Locate the cell with the specified text and output its [x, y] center coordinate. 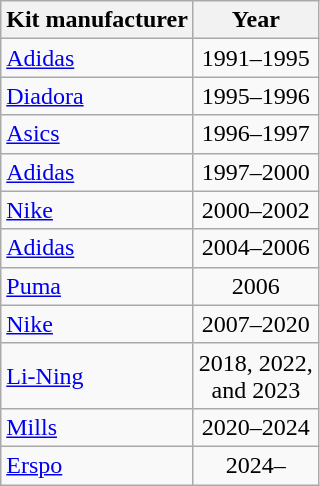
1996–1997 [256, 134]
Kit manufacturer [98, 20]
Asics [98, 134]
1997–2000 [256, 172]
1995–1996 [256, 96]
Erspo [98, 465]
Mills [98, 427]
2024– [256, 465]
2018, 2022, and 2023 [256, 376]
Puma [98, 286]
Year [256, 20]
1991–1995 [256, 58]
Li-Ning [98, 376]
2006 [256, 286]
Diadora [98, 96]
2004–2006 [256, 248]
2007–2020 [256, 324]
2020–2024 [256, 427]
2000–2002 [256, 210]
